For the text-containing cell, return its midpoint in (X, Y) coordinate format. 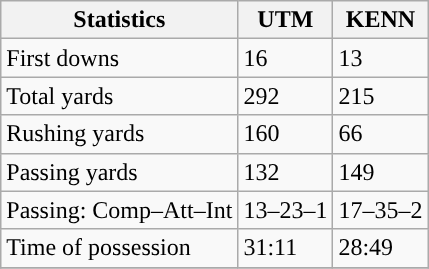
31:11 (286, 248)
292 (286, 96)
13 (380, 58)
17–35–2 (380, 210)
215 (380, 96)
132 (286, 172)
First downs (120, 58)
16 (286, 58)
149 (380, 172)
160 (286, 134)
Rushing yards (120, 134)
Time of possession (120, 248)
Passing: Comp–Att–Int (120, 210)
13–23–1 (286, 210)
Statistics (120, 20)
Total yards (120, 96)
KENN (380, 20)
UTM (286, 20)
Passing yards (120, 172)
28:49 (380, 248)
66 (380, 134)
